Identify which cell holds the provided text, then report its (X, Y) central coordinate. 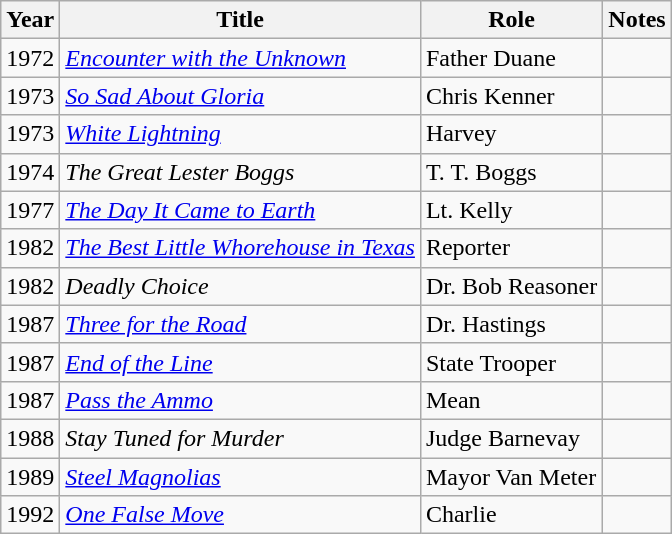
Mayor Van Meter (511, 477)
Deadly Choice (240, 286)
The Best Little Whorehouse in Texas (240, 248)
White Lightning (240, 134)
One False Move (240, 515)
1989 (30, 477)
Charlie (511, 515)
Pass the Ammo (240, 400)
1992 (30, 515)
Father Duane (511, 58)
Harvey (511, 134)
End of the Line (240, 362)
Dr. Hastings (511, 324)
1972 (30, 58)
The Great Lester Boggs (240, 172)
Reporter (511, 248)
State Trooper (511, 362)
So Sad About Gloria (240, 96)
T. T. Boggs (511, 172)
Three for the Road (240, 324)
1988 (30, 438)
Title (240, 20)
Encounter with the Unknown (240, 58)
Mean (511, 400)
1974 (30, 172)
The Day It Came to Earth (240, 210)
Year (30, 20)
1977 (30, 210)
Stay Tuned for Murder (240, 438)
Notes (637, 20)
Role (511, 20)
Judge Barnevay (511, 438)
Lt. Kelly (511, 210)
Chris Kenner (511, 96)
Steel Magnolias (240, 477)
Dr. Bob Reasoner (511, 286)
